Search for the cell housing the specified text and yield its (X, Y) center coordinate. 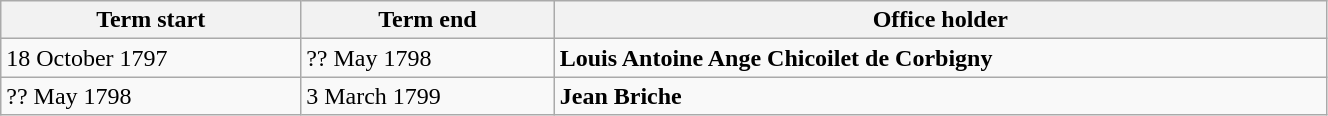
3 March 1799 (428, 96)
Term start (151, 20)
Louis Antoine Ange Chicoilet de Corbigny (940, 58)
Office holder (940, 20)
Jean Briche (940, 96)
Term end (428, 20)
18 October 1797 (151, 58)
